Return (x, y) of the center of cell containing provided text 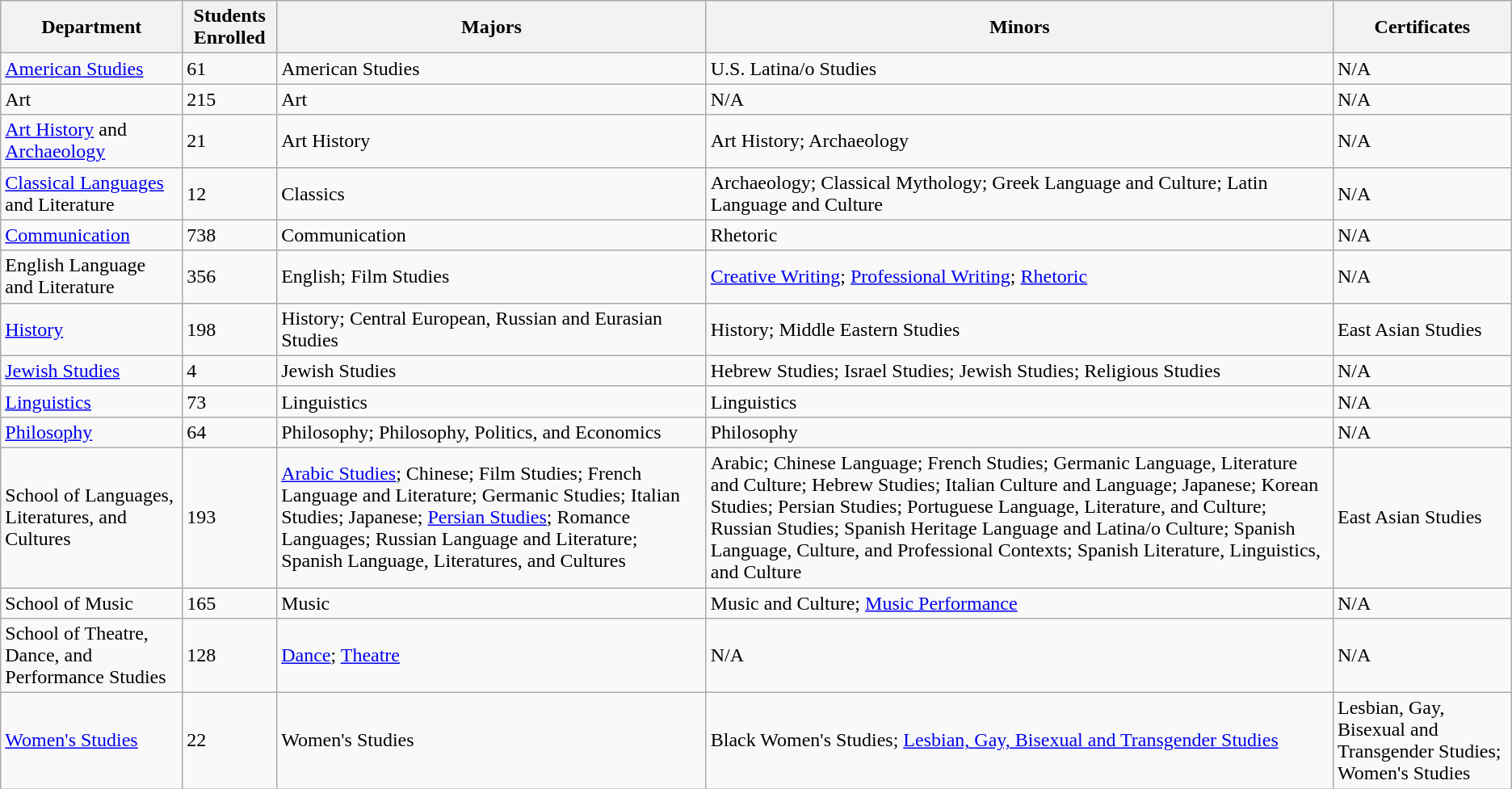
193 (229, 517)
English Language and Literature (92, 276)
Students Enrolled (229, 27)
Hebrew Studies; Israel Studies; Jewish Studies; Religious Studies (1019, 371)
Minors (1019, 27)
Dance; Theatre (492, 656)
4 (229, 371)
Rhetoric (1019, 235)
History; Central European, Russian and Eurasian Studies (492, 329)
22 (229, 741)
356 (229, 276)
738 (229, 235)
Black Women's Studies; Lesbian, Gay, Bisexual and Transgender Studies (1019, 741)
Classical Languages and Literature (92, 194)
Majors (492, 27)
198 (229, 329)
School of Theatre, Dance, and Performance Studies (92, 656)
History (92, 329)
12 (229, 194)
Music (492, 603)
English; Film Studies (492, 276)
21 (229, 141)
Philosophy; Philosophy, Politics, and Economics (492, 432)
Art History; Archaeology (1019, 141)
165 (229, 603)
U.S. Latina/o Studies (1019, 69)
128 (229, 656)
Archaeology; Classical Mythology; Greek Language and Culture; Latin Language and Culture (1019, 194)
School of Languages, Literatures, and Cultures (92, 517)
History; Middle Eastern Studies (1019, 329)
73 (229, 401)
School of Music (92, 603)
Art History and Archaeology (92, 141)
Certificates (1422, 27)
Classics (492, 194)
Department (92, 27)
Music and Culture; Music Performance (1019, 603)
215 (229, 99)
61 (229, 69)
Art History (492, 141)
Creative Writing; Professional Writing; Rhetoric (1019, 276)
Lesbian, Gay, Bisexual and Transgender Studies; Women's Studies (1422, 741)
64 (229, 432)
